Find where the given text appears and provide that cell's center as (x, y) coordinate. 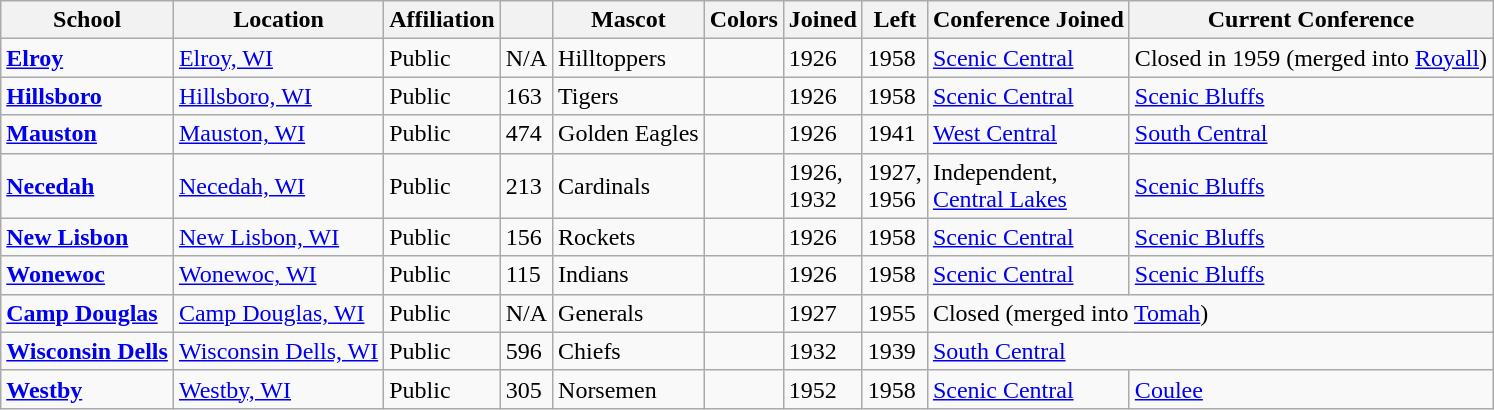
Colors (744, 20)
Mascot (629, 20)
Hillsboro (88, 96)
Indians (629, 275)
596 (526, 351)
1927 (822, 313)
115 (526, 275)
Mauston (88, 134)
Golden Eagles (629, 134)
Hilltoppers (629, 58)
305 (526, 389)
Hillsboro, WI (278, 96)
213 (526, 186)
1927,1956 (894, 186)
Conference Joined (1028, 20)
Closed (merged into Tomah) (1210, 313)
Coulee (1310, 389)
1941 (894, 134)
Norsemen (629, 389)
Elroy (88, 58)
Necedah, WI (278, 186)
1939 (894, 351)
1955 (894, 313)
Closed in 1959 (merged into Royall) (1310, 58)
Mauston, WI (278, 134)
Tigers (629, 96)
West Central (1028, 134)
Wisconsin Dells (88, 351)
School (88, 20)
Generals (629, 313)
Joined (822, 20)
474 (526, 134)
Necedah (88, 186)
Westby, WI (278, 389)
1952 (822, 389)
Location (278, 20)
Current Conference (1310, 20)
Westby (88, 389)
Wonewoc, WI (278, 275)
Cardinals (629, 186)
156 (526, 237)
1926,1932 (822, 186)
1932 (822, 351)
Left (894, 20)
Camp Douglas, WI (278, 313)
Wonewoc (88, 275)
Elroy, WI (278, 58)
Camp Douglas (88, 313)
Wisconsin Dells, WI (278, 351)
163 (526, 96)
New Lisbon (88, 237)
Chiefs (629, 351)
Rockets (629, 237)
Independent,Central Lakes (1028, 186)
New Lisbon, WI (278, 237)
Affiliation (442, 20)
